For the text-containing cell, return its midpoint in [X, Y] coordinate format. 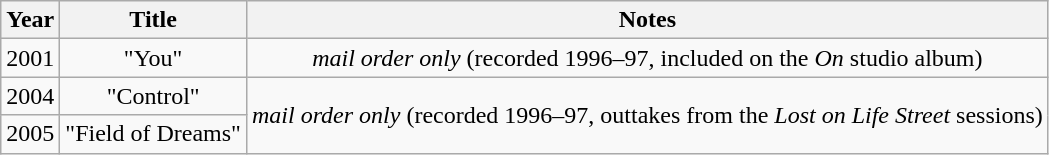
2001 [30, 58]
Year [30, 20]
"Control" [154, 96]
"You" [154, 58]
mail order only (recorded 1996–97, included on the On studio album) [647, 58]
2004 [30, 96]
mail order only (recorded 1996–97, outtakes from the Lost on Life Street sessions) [647, 115]
Title [154, 20]
Notes [647, 20]
2005 [30, 134]
"Field of Dreams" [154, 134]
